Find where the given text appears and provide that cell's center as (X, Y) coordinate. 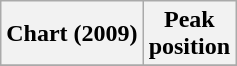
Chart (2009) (72, 34)
Peakposition (189, 34)
